Detect which cell encompasses the target text, then output its (X, Y) center coordinate. 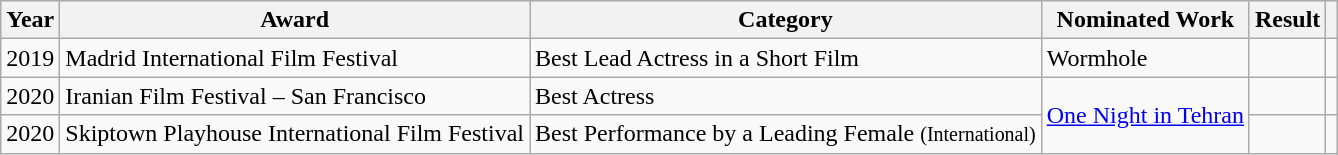
Madrid International Film Festival (295, 58)
Iranian Film Festival – San Francisco (295, 96)
Category (786, 20)
Result (1287, 20)
One Night in Tehran (1145, 115)
Skiptown Playhouse International Film Festival (295, 134)
Nominated Work (1145, 20)
Best Actress (786, 96)
Best Performance by a Leading Female (International) (786, 134)
Wormhole (1145, 58)
Year (30, 20)
Award (295, 20)
2019 (30, 58)
Best Lead Actress in a Short Film (786, 58)
